Determine the (x, y) coordinate at the center of the cell enclosing the given text.  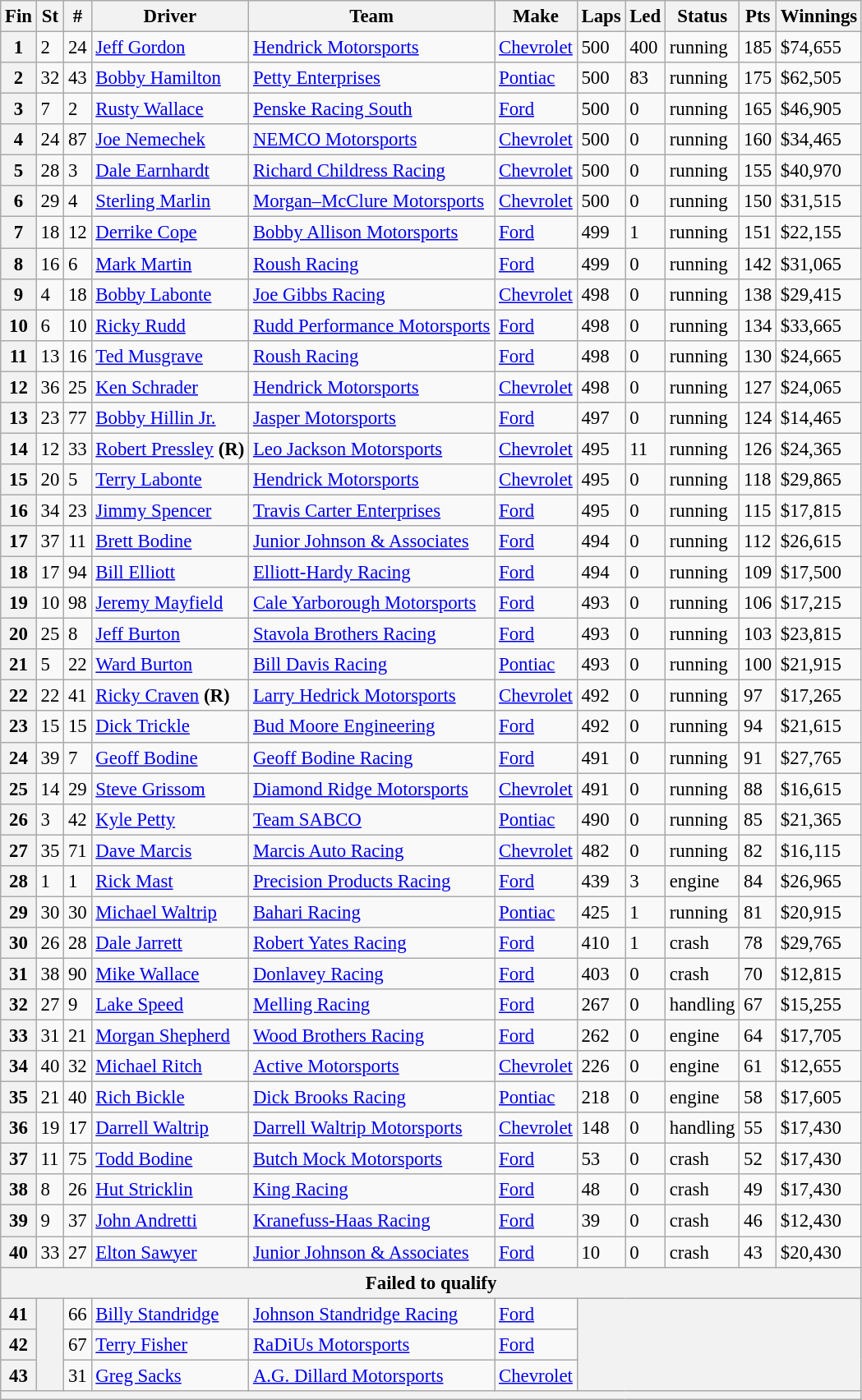
Make (536, 16)
# (77, 16)
$12,430 (819, 1221)
Geoff Bodine Racing (371, 758)
150 (758, 201)
55 (758, 1128)
$29,865 (819, 480)
King Racing (371, 1190)
$17,265 (819, 696)
Stavola Brothers Racing (371, 634)
98 (77, 603)
134 (758, 325)
Leo Jackson Motorsports (371, 449)
$15,255 (819, 1005)
109 (758, 573)
$34,465 (819, 140)
218 (602, 1098)
Status (702, 16)
$14,465 (819, 418)
Dick Brooks Racing (371, 1098)
Led (646, 16)
$31,515 (819, 201)
$26,615 (819, 541)
Jimmy Spencer (170, 510)
185 (758, 48)
Diamond Ridge Motorsports (371, 789)
97 (758, 696)
58 (758, 1098)
71 (77, 850)
$31,065 (819, 264)
75 (77, 1159)
$21,365 (819, 819)
NEMCO Motorsports (371, 140)
Johnson Standridge Racing (371, 1314)
439 (602, 882)
175 (758, 78)
$20,915 (819, 912)
Dave Marcis (170, 850)
St (49, 16)
Active Motorsports (371, 1066)
148 (602, 1128)
Morgan Shepherd (170, 1036)
226 (602, 1066)
$16,615 (819, 789)
Laps (602, 16)
Dick Trickle (170, 727)
155 (758, 171)
$29,765 (819, 943)
262 (602, 1036)
127 (758, 387)
425 (602, 912)
Kranefuss-Haas Racing (371, 1221)
$46,905 (819, 109)
267 (602, 1005)
91 (758, 758)
Michael Waltrip (170, 912)
106 (758, 603)
$23,815 (819, 634)
$24,065 (819, 387)
Terry Fisher (170, 1344)
112 (758, 541)
77 (77, 418)
$33,665 (819, 325)
52 (758, 1159)
100 (758, 665)
Marcis Auto Racing (371, 850)
61 (758, 1066)
Morgan–McClure Motorsports (371, 201)
Bahari Racing (371, 912)
87 (77, 140)
Brett Bodine (170, 541)
83 (646, 78)
Elliott-Hardy Racing (371, 573)
Bill Davis Racing (371, 665)
Bobby Labonte (170, 294)
482 (602, 850)
Butch Mock Motorsports (371, 1159)
151 (758, 233)
Team SABCO (371, 819)
$12,655 (819, 1066)
Failed to qualify (431, 1283)
Lake Speed (170, 1005)
82 (758, 850)
$16,115 (819, 850)
64 (758, 1036)
81 (758, 912)
Donlavey Racing (371, 974)
Fin (19, 16)
53 (602, 1159)
$12,815 (819, 974)
118 (758, 480)
497 (602, 418)
Kyle Petty (170, 819)
Joe Gibbs Racing (371, 294)
Rusty Wallace (170, 109)
103 (758, 634)
Ricky Rudd (170, 325)
$62,505 (819, 78)
$17,705 (819, 1036)
Bobby Hamilton (170, 78)
Jasper Motorsports (371, 418)
Steve Grissom (170, 789)
$40,970 (819, 171)
$24,665 (819, 356)
$29,415 (819, 294)
130 (758, 356)
$24,365 (819, 449)
Precision Products Racing (371, 882)
Larry Hedrick Motorsports (371, 696)
Dale Earnhardt (170, 171)
Terry Labonte (170, 480)
490 (602, 819)
Rudd Performance Motorsports (371, 325)
John Andretti (170, 1221)
46 (758, 1221)
Joe Nemechek (170, 140)
Rich Bickle (170, 1098)
Bill Elliott (170, 573)
Driver (170, 16)
$74,655 (819, 48)
400 (646, 48)
410 (602, 943)
$22,155 (819, 233)
49 (758, 1190)
Geoff Bodine (170, 758)
Winnings (819, 16)
142 (758, 264)
Billy Standridge (170, 1314)
Ted Musgrave (170, 356)
Rick Mast (170, 882)
Wood Brothers Racing (371, 1036)
84 (758, 882)
$17,500 (819, 573)
Cale Yarborough Motorsports (371, 603)
88 (758, 789)
$20,430 (819, 1252)
Mark Martin (170, 264)
70 (758, 974)
RaDiUs Motorsports (371, 1344)
115 (758, 510)
$26,965 (819, 882)
Jeff Burton (170, 634)
Pts (758, 16)
Ken Schrader (170, 387)
160 (758, 140)
$27,765 (819, 758)
48 (602, 1190)
126 (758, 449)
Derrike Cope (170, 233)
Sterling Marlin (170, 201)
85 (758, 819)
Ricky Craven (R) (170, 696)
A.G. Dillard Motorsports (371, 1375)
Darrell Waltrip Motorsports (371, 1128)
Greg Sacks (170, 1375)
Dale Jarrett (170, 943)
Elton Sawyer (170, 1252)
Bud Moore Engineering (371, 727)
Ward Burton (170, 665)
$17,605 (819, 1098)
Jeremy Mayfield (170, 603)
Jeff Gordon (170, 48)
$21,915 (819, 665)
Bobby Hillin Jr. (170, 418)
165 (758, 109)
403 (602, 974)
138 (758, 294)
Petty Enterprises (371, 78)
Penske Racing South (371, 109)
Michael Ritch (170, 1066)
Mike Wallace (170, 974)
Team (371, 16)
Hut Stricklin (170, 1190)
Richard Childress Racing (371, 171)
Todd Bodine (170, 1159)
$17,215 (819, 603)
Travis Carter Enterprises (371, 510)
66 (77, 1314)
90 (77, 974)
Robert Yates Racing (371, 943)
124 (758, 418)
Bobby Allison Motorsports (371, 233)
78 (758, 943)
Melling Racing (371, 1005)
Robert Pressley (R) (170, 449)
Darrell Waltrip (170, 1128)
$21,615 (819, 727)
$17,815 (819, 510)
